Determine the [X, Y] coordinate at the center of the cell enclosing the given text.  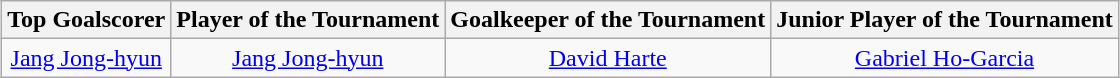
David Harte [608, 58]
Top Goalscorer [86, 20]
Goalkeeper of the Tournament [608, 20]
Player of the Tournament [308, 20]
Gabriel Ho-Garcia [945, 58]
Junior Player of the Tournament [945, 20]
